Extract the [x, y] coordinate from the center of the cell holding the provided text.  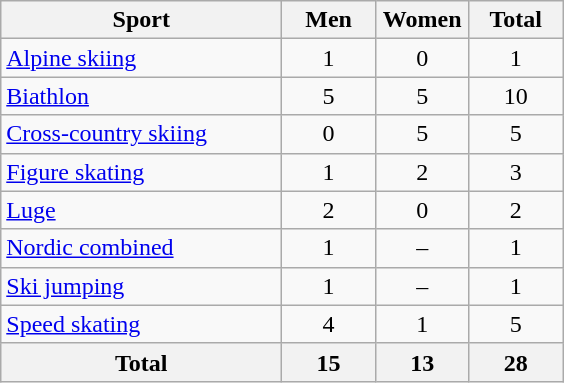
Nordic combined [142, 248]
Alpine skiing [142, 58]
Ski jumping [142, 286]
Women [422, 20]
Cross-country skiing [142, 134]
10 [516, 96]
Speed skating [142, 324]
Luge [142, 210]
Sport [142, 20]
3 [516, 172]
Men [329, 20]
Biathlon [142, 96]
28 [516, 362]
15 [329, 362]
4 [329, 324]
Figure skating [142, 172]
13 [422, 362]
